Capture the cell that displays the provided text and extract its [x, y] central coordinate. 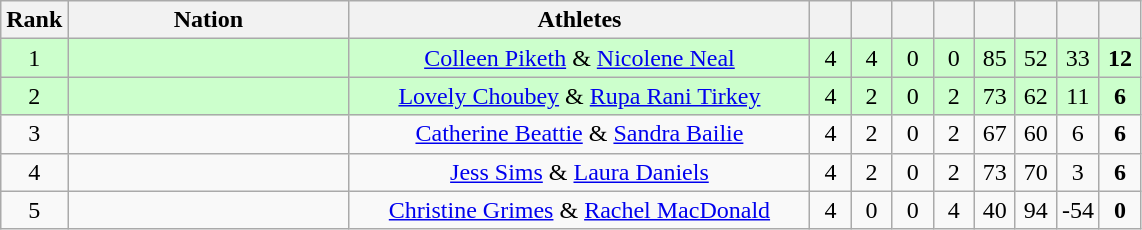
40 [994, 210]
Colleen Piketh & Nicolene Neal [580, 58]
33 [1078, 58]
60 [1036, 134]
Jess Sims & Laura Daniels [580, 172]
5 [34, 210]
Christine Grimes & Rachel MacDonald [580, 210]
11 [1078, 96]
12 [1120, 58]
85 [994, 58]
Catherine Beattie & Sandra Bailie [580, 134]
94 [1036, 210]
52 [1036, 58]
Athletes [580, 20]
Rank [34, 20]
67 [994, 134]
1 [34, 58]
62 [1036, 96]
70 [1036, 172]
-54 [1078, 210]
Lovely Choubey & Rupa Rani Tirkey [580, 96]
Nation [208, 20]
